From the cell containing the given text, extract its center point as [X, Y] coordinate. 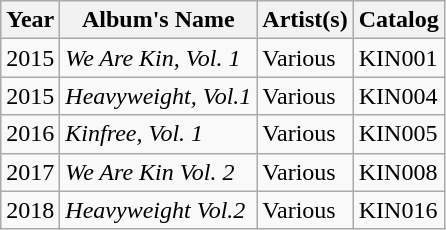
We Are Kin Vol. 2 [158, 172]
KIN008 [398, 172]
KIN005 [398, 134]
Kinfree, Vol. 1 [158, 134]
KIN004 [398, 96]
Artist(s) [305, 20]
2016 [30, 134]
We Are Kin, Vol. 1 [158, 58]
2018 [30, 210]
Catalog [398, 20]
KIN001 [398, 58]
Year [30, 20]
KIN016 [398, 210]
Heavyweight, Vol.1 [158, 96]
2017 [30, 172]
Album's Name [158, 20]
Heavyweight Vol.2 [158, 210]
